Identify which cell holds the provided text, then report its (X, Y) central coordinate. 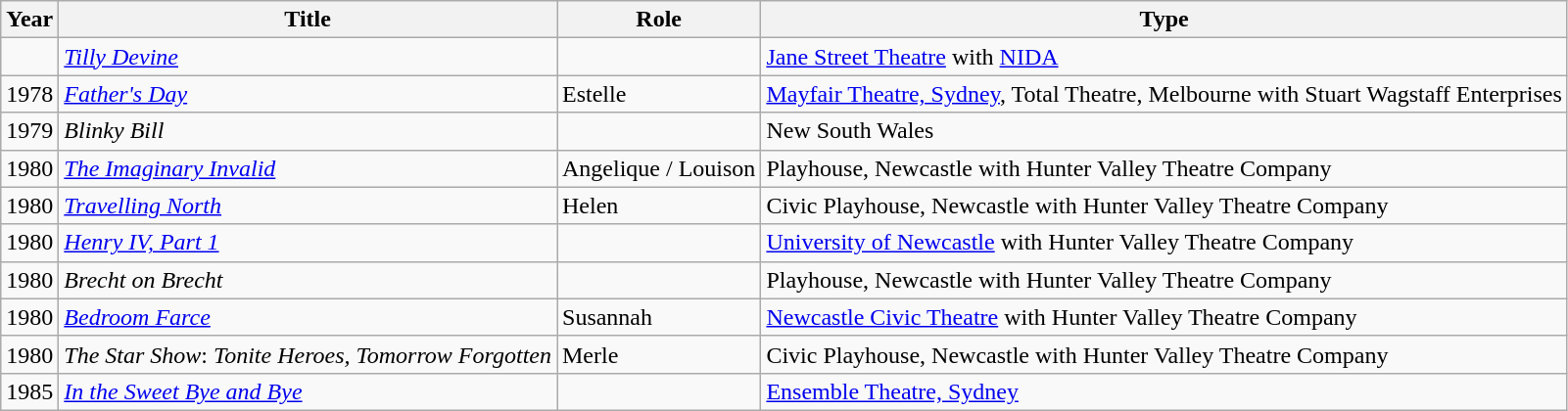
Helen (658, 205)
Tilly Devine (308, 57)
Blinky Bill (308, 131)
Bedroom Farce (308, 317)
1979 (29, 131)
Year (29, 20)
Susannah (658, 317)
Title (308, 20)
The Star Show: Tonite Heroes, Tomorrow Forgotten (308, 354)
Henry IV, Part 1 (308, 243)
1985 (29, 391)
University of Newcastle with Hunter Valley Theatre Company (1164, 243)
Merle (658, 354)
1978 (29, 94)
New South Wales (1164, 131)
Newcastle Civic Theatre with Hunter Valley Theatre Company (1164, 317)
Role (658, 20)
Angelique / Louison (658, 168)
Ensemble Theatre, Sydney (1164, 391)
Father's Day (308, 94)
Type (1164, 20)
Brecht on Brecht (308, 280)
Mayfair Theatre, Sydney, Total Theatre, Melbourne with Stuart Wagstaff Enterprises (1164, 94)
Travelling North (308, 205)
In the Sweet Bye and Bye (308, 391)
The Imaginary Invalid (308, 168)
Estelle (658, 94)
Jane Street Theatre with NIDA (1164, 57)
